Extract the [X, Y] coordinate from the center of the cell holding the provided text.  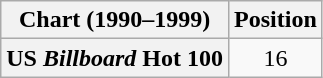
US Billboard Hot 100 [115, 58]
Position [276, 20]
16 [276, 58]
Chart (1990–1999) [115, 20]
